Capture the cell that displays the provided text and extract its [X, Y] central coordinate. 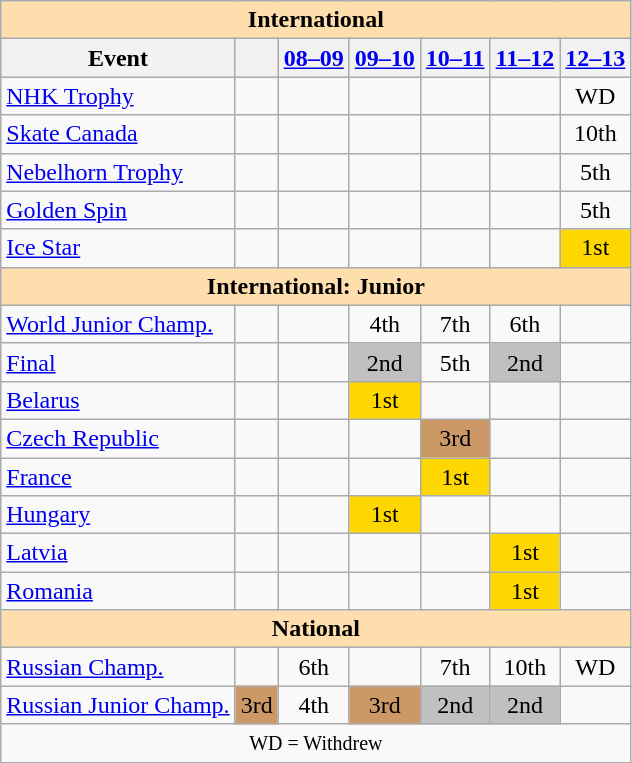
08–09 [314, 58]
Romania [118, 591]
10–11 [455, 58]
World Junior Champ. [118, 324]
National [316, 629]
WD = Withdrew [316, 743]
11–12 [525, 58]
NHK Trophy [118, 96]
International [316, 20]
Russian Champ. [118, 667]
Czech Republic [118, 438]
Nebelhorn Trophy [118, 172]
Belarus [118, 400]
Event [118, 58]
International: Junior [316, 286]
Hungary [118, 515]
Latvia [118, 553]
Final [118, 362]
France [118, 477]
Skate Canada [118, 134]
Golden Spin [118, 210]
Ice Star [118, 248]
12–13 [596, 58]
Russian Junior Champ. [118, 705]
09–10 [384, 58]
